Pinpoint the cell where the given text exists, returning its (X, Y) midpoint coordinate. 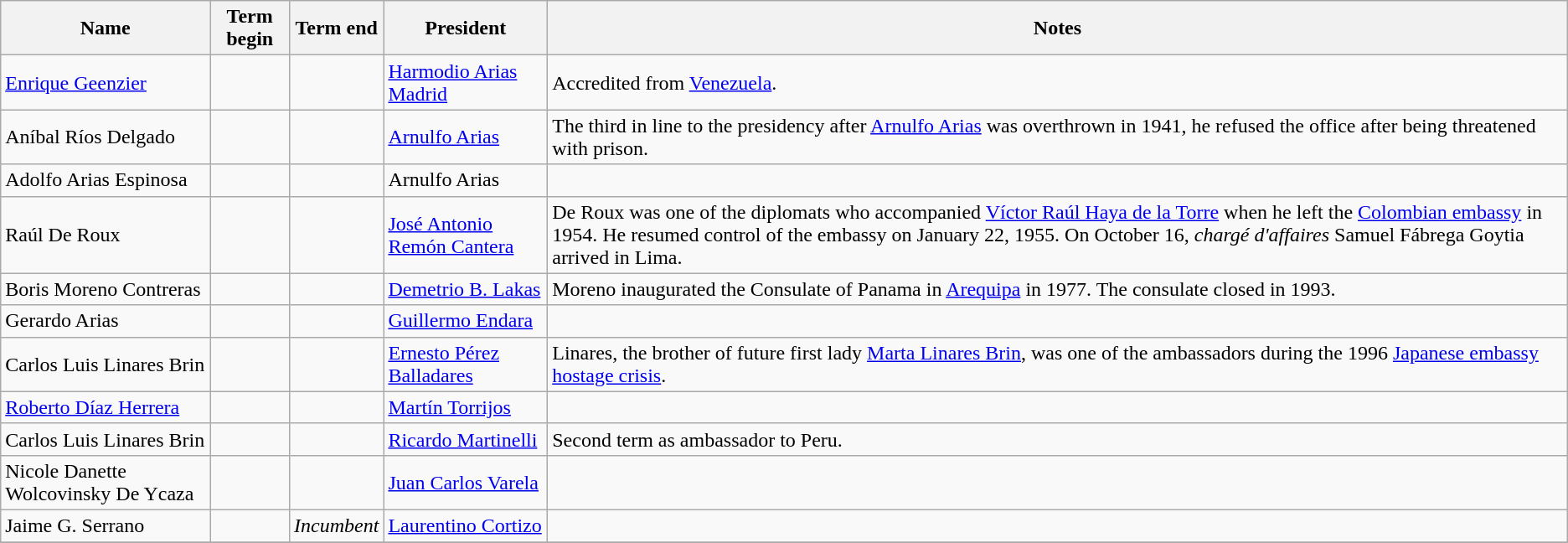
Second term as ambassador to Peru. (1058, 439)
Term begin (250, 28)
Moreno inaugurated the Consulate of Panama in Arequipa in 1977. The consulate closed in 1993. (1058, 289)
Notes (1058, 28)
Ernesto Pérez Balladares (466, 364)
Nicole Danette Wolcovinsky De Ycaza (106, 483)
Gerardo Arias (106, 321)
Guillermo Endara (466, 321)
Term end (337, 28)
Laurentino Cortizo (466, 525)
The third in line to the presidency after Arnulfo Arias was overthrown in 1941, he refused the office after being threatened with prison. (1058, 137)
Juan Carlos Varela (466, 483)
Aníbal Ríos Delgado (106, 137)
Enrique Geenzier (106, 82)
Ricardo Martinelli (466, 439)
Name (106, 28)
Jaime G. Serrano (106, 525)
Linares, the brother of future first lady Marta Linares Brin, was one of the ambassadors during the 1996 Japanese embassy hostage crisis. (1058, 364)
Adolfo Arias Espinosa (106, 180)
Incumbent (337, 525)
Raúl De Roux (106, 235)
Roberto Díaz Herrera (106, 407)
Boris Moreno Contreras (106, 289)
José Antonio Remón Cantera (466, 235)
Accredited from Venezuela. (1058, 82)
President (466, 28)
Harmodio Arias Madrid (466, 82)
Demetrio B. Lakas (466, 289)
Martín Torrijos (466, 407)
